Capture the cell that displays the provided text and extract its (x, y) central coordinate. 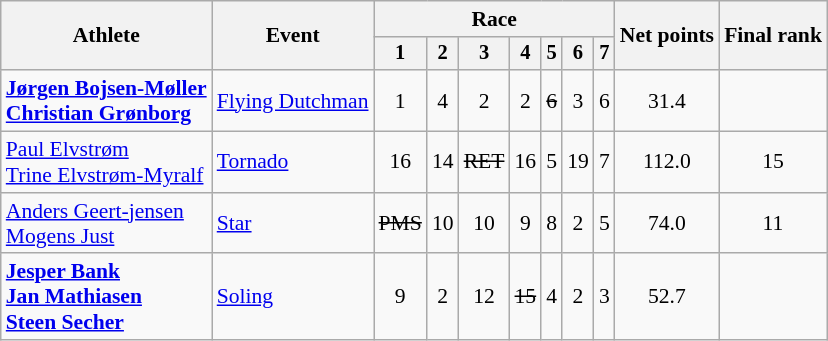
Final rank (773, 36)
Jørgen Bojsen-MøllerChristian Grønborg (106, 100)
11 (773, 224)
Net points (667, 36)
Paul ElvstrømTrine Elvstrøm-Myralf (106, 162)
Flying Dutchman (293, 100)
Athlete (106, 36)
Race (494, 19)
19 (578, 162)
14 (443, 162)
Star (293, 224)
112.0 (667, 162)
Event (293, 36)
8 (552, 224)
Anders Geert-jensenMogens Just (106, 224)
Soling (293, 298)
74.0 (667, 224)
52.7 (667, 298)
PMS (400, 224)
Jesper BankJan MathiasenSteen Secher (106, 298)
Tornado (293, 162)
RET (484, 162)
12 (484, 298)
31.4 (667, 100)
